Return the (X, Y) coordinate for the center point of the cell that contains the specified text.  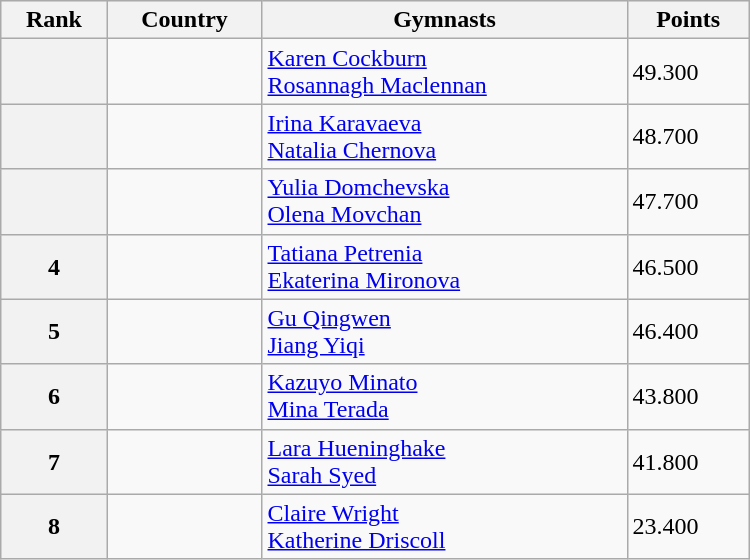
Gu QingwenJiang Yiqi (444, 332)
4 (54, 266)
Karen CockburnRosannagh Maclennan (444, 72)
46.400 (688, 332)
41.800 (688, 462)
Kazuyo MinatoMina Terada (444, 396)
Country (184, 20)
Gymnasts (444, 20)
Irina KaravaevaNatalia Chernova (444, 136)
Claire WrightKatherine Driscoll (444, 526)
Tatiana PetreniaEkaterina Mironova (444, 266)
49.300 (688, 72)
23.400 (688, 526)
Yulia DomchevskaOlena Movchan (444, 202)
47.700 (688, 202)
5 (54, 332)
Lara HueninghakeSarah Syed (444, 462)
46.500 (688, 266)
43.800 (688, 396)
8 (54, 526)
7 (54, 462)
Rank (54, 20)
Points (688, 20)
6 (54, 396)
48.700 (688, 136)
